Extract the [X, Y] coordinate from the center of the cell holding the provided text.  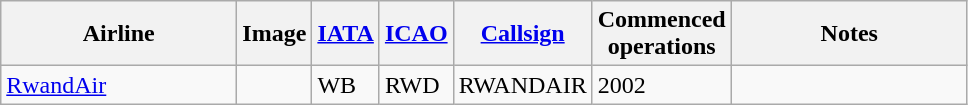
RwandAir [119, 85]
RWANDAIR [522, 85]
IATA [346, 34]
RWD [416, 85]
Commencedoperations [662, 34]
Image [274, 34]
2002 [662, 85]
Notes [849, 34]
ICAO [416, 34]
WB [346, 85]
Airline [119, 34]
Callsign [522, 34]
